Return the [x, y] coordinate for the center point of the cell that contains the specified text.  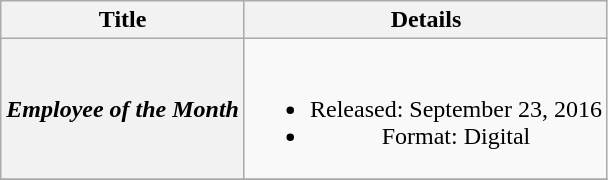
Employee of the Month [123, 109]
Title [123, 20]
Released: September 23, 2016Format: Digital [426, 109]
Details [426, 20]
